Scan for the cell matching the given text and deliver its [x, y] coordinate at center. 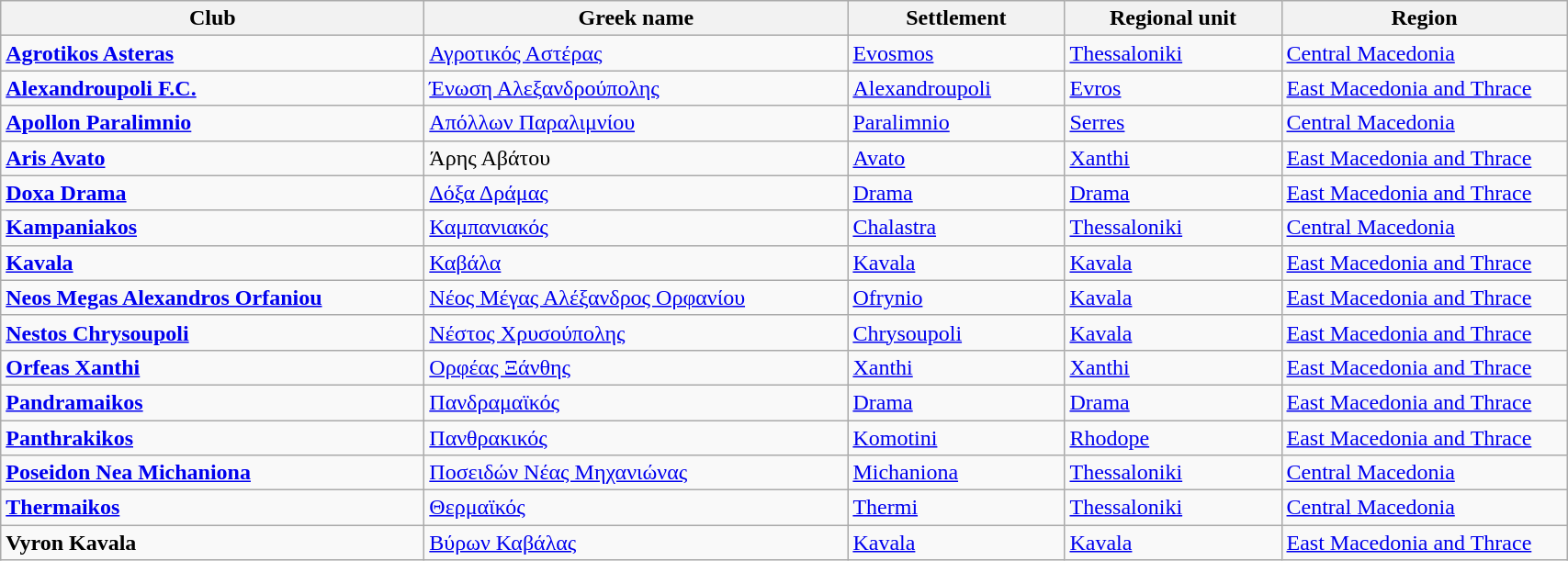
Ποσειδών Νέας Μηχανιώνας [636, 473]
Πανδραμαϊκός [636, 402]
Alexandroupoli [956, 88]
Aris Avato [213, 158]
Paralimnio [956, 123]
Πανθρακικός [636, 438]
Καμπανιακός [636, 228]
Avato [956, 158]
Δόξα Δράμας [636, 193]
Greek name [636, 18]
Orfeas Xanthi [213, 367]
Region [1424, 18]
Alexandroupoli F.C. [213, 88]
Βύρων Καβάλας [636, 543]
Chalastra [956, 228]
Pandramaikos [213, 402]
Serres [1173, 123]
Νέος Μέγας Αλέξανδρος Ορφανίου [636, 297]
Komotini [956, 438]
Thermi [956, 508]
Neos Megas Alexandros Orfaniou [213, 297]
Θερμαϊκός [636, 508]
Evosmos [956, 53]
Settlement [956, 18]
Apollon Paralimnio [213, 123]
Chrysoupoli [956, 332]
Michaniona [956, 473]
Nestos Chrysoupoli [213, 332]
Rhodope [1173, 438]
Club [213, 18]
Απόλλων Παραλιμνίου [636, 123]
Kampaniakos [213, 228]
Ορφέας Ξάνθης [636, 367]
Panthrakikos [213, 438]
Regional unit [1173, 18]
Νέστος Χρυσούπολης [636, 332]
Thermaikos [213, 508]
Αγροτικός Αστέρας [636, 53]
Evros [1173, 88]
Ένωση Αλεξανδρούπολης [636, 88]
Άρης Αβάτου [636, 158]
Doxa Drama [213, 193]
Agrotikos Asteras [213, 53]
Poseidon Nea Michaniona [213, 473]
Καβάλα [636, 263]
Vyron Kavala [213, 543]
Ofrynio [956, 297]
